Return the (X, Y) coordinate for the center point of the cell that contains the specified text.  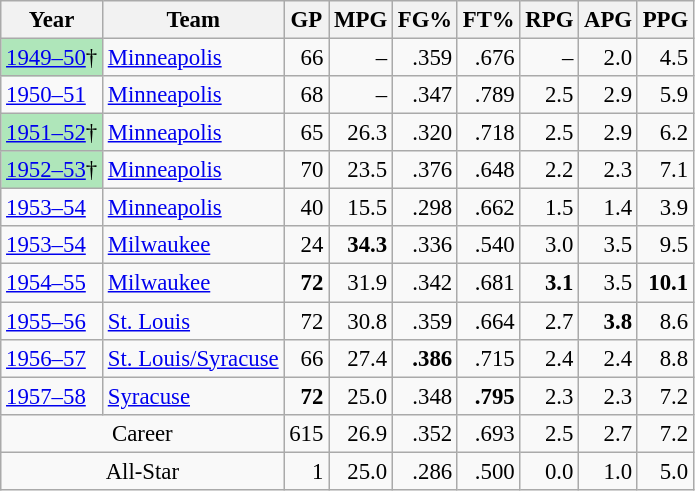
.648 (488, 170)
.500 (488, 471)
.352 (424, 433)
.386 (424, 358)
.342 (424, 283)
9.5 (665, 245)
70 (306, 170)
2.2 (550, 170)
1954–55 (52, 283)
.676 (488, 58)
30.8 (361, 321)
.286 (424, 471)
.715 (488, 358)
FG% (424, 20)
Career (142, 433)
3.9 (665, 208)
APG (608, 20)
2.0 (608, 58)
.347 (424, 95)
1.5 (550, 208)
Team (192, 20)
40 (306, 208)
Year (52, 20)
.348 (424, 396)
.664 (488, 321)
St. Louis/Syracuse (192, 358)
.681 (488, 283)
10.1 (665, 283)
1957–58 (52, 396)
26.3 (361, 133)
1956–57 (52, 358)
1951–52† (52, 133)
1949–50† (52, 58)
FT% (488, 20)
3.1 (550, 283)
.795 (488, 396)
3.8 (608, 321)
.789 (488, 95)
1950–51 (52, 95)
GP (306, 20)
5.0 (665, 471)
RPG (550, 20)
65 (306, 133)
26.9 (361, 433)
.320 (424, 133)
PPG (665, 20)
8.8 (665, 358)
.662 (488, 208)
24 (306, 245)
All-Star (142, 471)
6.2 (665, 133)
15.5 (361, 208)
1952–53† (52, 170)
0.0 (550, 471)
.540 (488, 245)
615 (306, 433)
1955–56 (52, 321)
.336 (424, 245)
23.5 (361, 170)
3.0 (550, 245)
Syracuse (192, 396)
1.4 (608, 208)
5.9 (665, 95)
.376 (424, 170)
34.3 (361, 245)
.693 (488, 433)
1 (306, 471)
4.5 (665, 58)
68 (306, 95)
1.0 (608, 471)
7.1 (665, 170)
.718 (488, 133)
27.4 (361, 358)
St. Louis (192, 321)
.298 (424, 208)
MPG (361, 20)
31.9 (361, 283)
8.6 (665, 321)
